Search for the cell housing the specified text and yield its (X, Y) center coordinate. 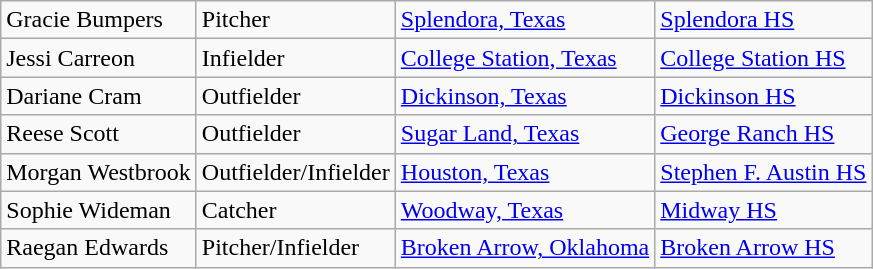
Pitcher/Infielder (296, 248)
Broken Arrow HS (764, 248)
Jessi Carreon (99, 58)
Dariane Cram (99, 96)
Dickinson, Texas (524, 96)
Raegan Edwards (99, 248)
Sugar Land, Texas (524, 134)
Stephen F. Austin HS (764, 172)
George Ranch HS (764, 134)
Morgan Westbrook (99, 172)
College Station, Texas (524, 58)
Broken Arrow, Oklahoma (524, 248)
College Station HS (764, 58)
Catcher (296, 210)
Splendora, Texas (524, 20)
Dickinson HS (764, 96)
Reese Scott (99, 134)
Pitcher (296, 20)
Midway HS (764, 210)
Outfielder/Infielder (296, 172)
Sophie Wideman (99, 210)
Gracie Bumpers (99, 20)
Woodway, Texas (524, 210)
Splendora HS (764, 20)
Houston, Texas (524, 172)
Infielder (296, 58)
